Detect which cell encompasses the target text, then output its (X, Y) center coordinate. 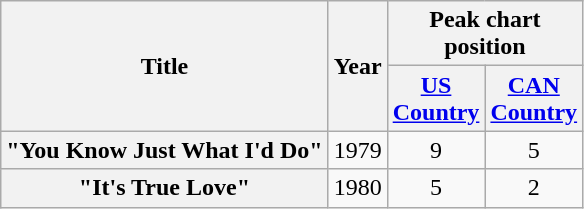
Year (358, 66)
1979 (358, 150)
USCountry (436, 98)
Title (164, 66)
2 (534, 188)
9 (436, 150)
Peak chartposition (484, 34)
"It's True Love" (164, 188)
1980 (358, 188)
CANCountry (534, 98)
"You Know Just What I'd Do" (164, 150)
